For the text-containing cell, return its midpoint in (X, Y) coordinate format. 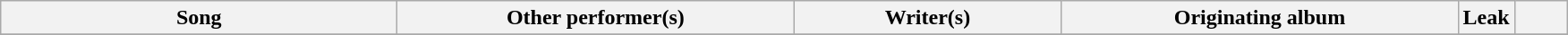
Other performer(s) (596, 18)
Leak (1486, 18)
Song (199, 18)
Writer(s) (927, 18)
Originating album (1260, 18)
